From the cell containing the given text, extract its center point as (x, y) coordinate. 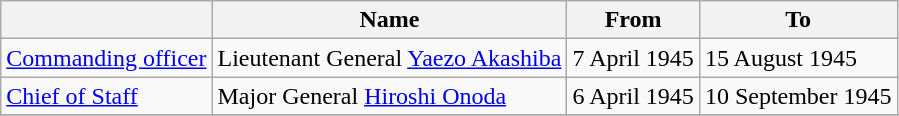
10 September 1945 (798, 96)
Lieutenant General Yaezo Akashiba (390, 58)
To (798, 20)
15 August 1945 (798, 58)
7 April 1945 (633, 58)
Commanding officer (106, 58)
Name (390, 20)
Major General Hiroshi Onoda (390, 96)
From (633, 20)
Chief of Staff (106, 96)
6 April 1945 (633, 96)
